Find where the given text appears and provide that cell's center as (X, Y) coordinate. 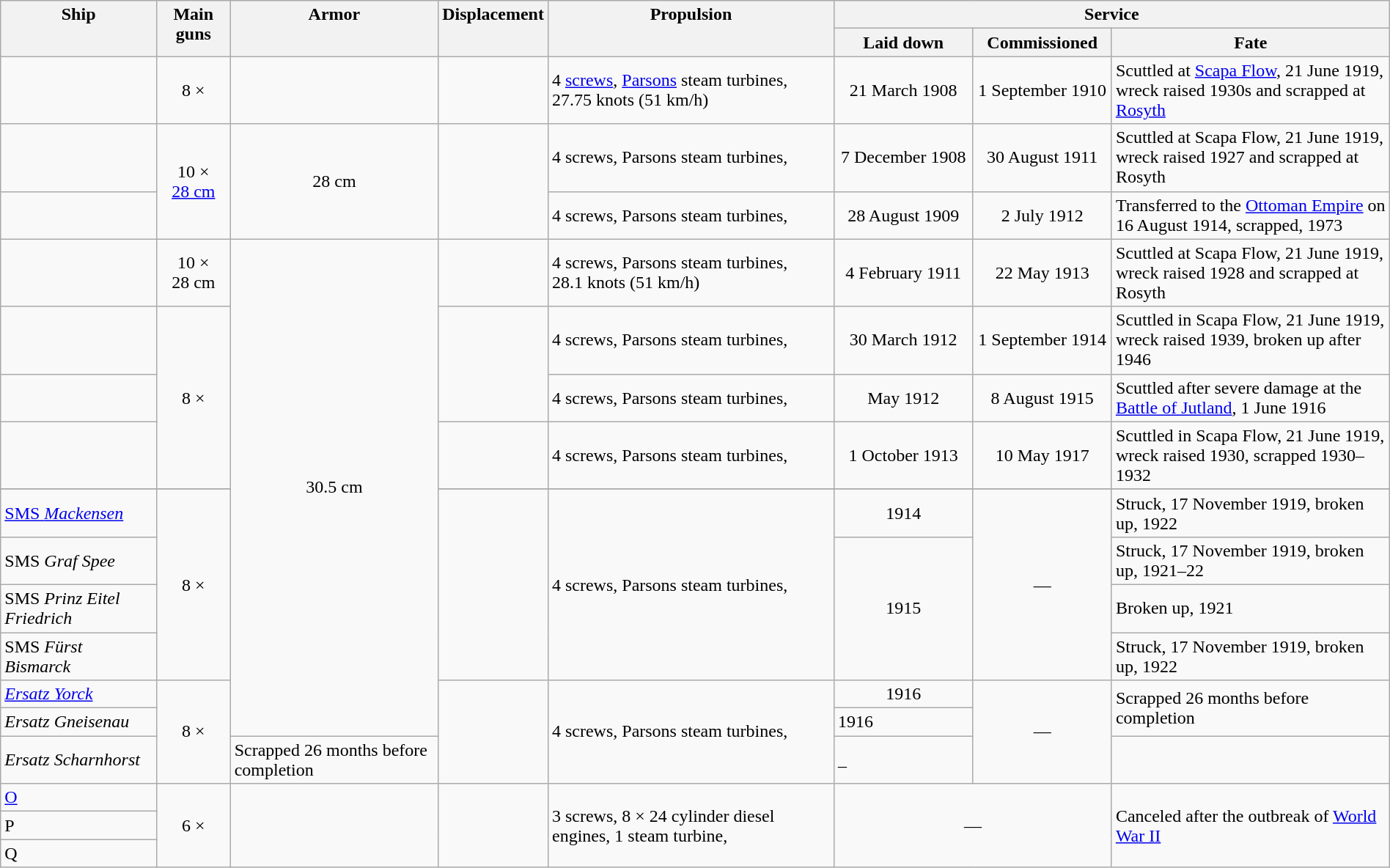
O (79, 798)
Armor (334, 29)
Transferred to the Ottoman Empire on 16 August 1914, scrapped, 1973 (1251, 216)
Commissioned (1042, 43)
8 August 1915 (1042, 397)
30.5 cm (334, 488)
Laid down (903, 43)
2 July 1912 (1042, 216)
1915 (903, 608)
SMS Fürst Bismarck (79, 655)
Struck, 17 November 1919, broken up, 1921–22 (1251, 560)
SMS Graf Spee (79, 560)
Q (79, 853)
1914 (903, 513)
Broken up, 1921 (1251, 608)
1 October 1913 (903, 455)
1 September 1910 (1042, 90)
Scuttled in Scapa Flow, 21 June 1919, wreck raised 1930, scrapped 1930–1932 (1251, 455)
3 screws, 8 × 24 cylinder diesel engines, 1 steam turbine, (691, 825)
7 December 1908 (903, 158)
Scuttled in Scapa Flow, 21 June 1919, wreck raised 1939, broken up after 1946 (1251, 340)
1 September 1914 (1042, 340)
Ersatz Gneisenau (79, 722)
May 1912 (903, 397)
Scuttled after severe damage at the Battle of Jutland, 1 June 1916 (1251, 397)
P (79, 825)
Canceled after the outbreak of World War II (1251, 825)
10 May 1917 (1042, 455)
Fate (1251, 43)
4 screws, Parsons steam turbines, 28.1 knots (51 km/h) (691, 273)
4 February 1911 (903, 273)
28 cm (334, 182)
Service (1111, 15)
SMS Prinz Eitel Friedrich (79, 608)
_ (903, 759)
Displacement (493, 29)
21 March 1908 (903, 90)
Scuttled at Scapa Flow, 21 June 1919, wreck raised 1927 and scrapped at Rosyth (1251, 158)
Ersatz Scharnhorst (79, 759)
Ship (79, 29)
28 August 1909 (903, 216)
Scuttled at Scapa Flow, 21 June 1919, wreck raised 1928 and scrapped at Rosyth (1251, 273)
4 screws, Parsons steam turbines, 27.75 knots (51 km/h) (691, 90)
6 × (194, 825)
SMS Mackensen (79, 513)
22 May 1913 (1042, 273)
30 August 1911 (1042, 158)
Scuttled at Scapa Flow, 21 June 1919, wreck raised 1930s and scrapped at Rosyth (1251, 90)
Propulsion (691, 29)
Ersatz Yorck (79, 694)
30 March 1912 (903, 340)
Main guns (194, 29)
